Search for the cell housing the specified text and yield its (X, Y) center coordinate. 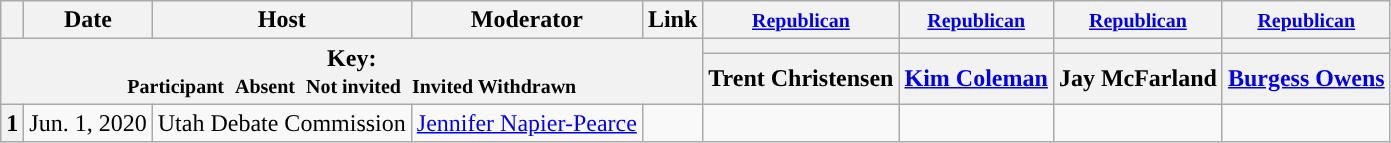
Utah Debate Commission (282, 123)
Trent Christensen (801, 78)
Moderator (526, 20)
Date (88, 20)
Link (672, 20)
1 (12, 123)
Kim Coleman (976, 78)
Burgess Owens (1306, 78)
Host (282, 20)
Jennifer Napier-Pearce (526, 123)
Jun. 1, 2020 (88, 123)
Jay McFarland (1138, 78)
Key: Participant Absent Not invited Invited Withdrawn (352, 72)
